Return the [X, Y] coordinate for the center point of the cell that contains the specified text.  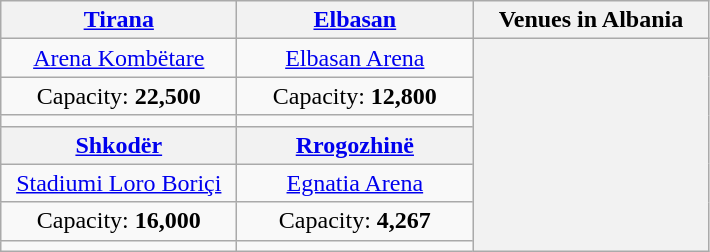
Egnatia Arena [355, 183]
Capacity: 22,500 [119, 96]
Elbasan [355, 20]
Capacity: 16,000 [119, 221]
Capacity: 4,267 [355, 221]
Arena Kombëtare [119, 58]
Shkodër [119, 145]
Tirana [119, 20]
Capacity: 12,800 [355, 96]
Elbasan Arena [355, 58]
Venues in Albania [591, 20]
Rrogozhinë [355, 145]
Stadiumi Loro Boriçi [119, 183]
